Output the (x, y) coordinate of the center of the cell containing the given text.  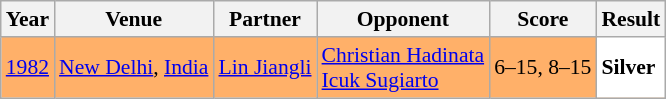
Year (28, 19)
Christian Hadinata Icuk Sugiarto (404, 68)
Result (630, 19)
New Delhi, India (134, 68)
6–15, 8–15 (542, 68)
Opponent (404, 19)
Lin Jiangli (264, 68)
1982 (28, 68)
Partner (264, 19)
Silver (630, 68)
Score (542, 19)
Venue (134, 19)
